Capture the cell that displays the provided text and extract its (x, y) central coordinate. 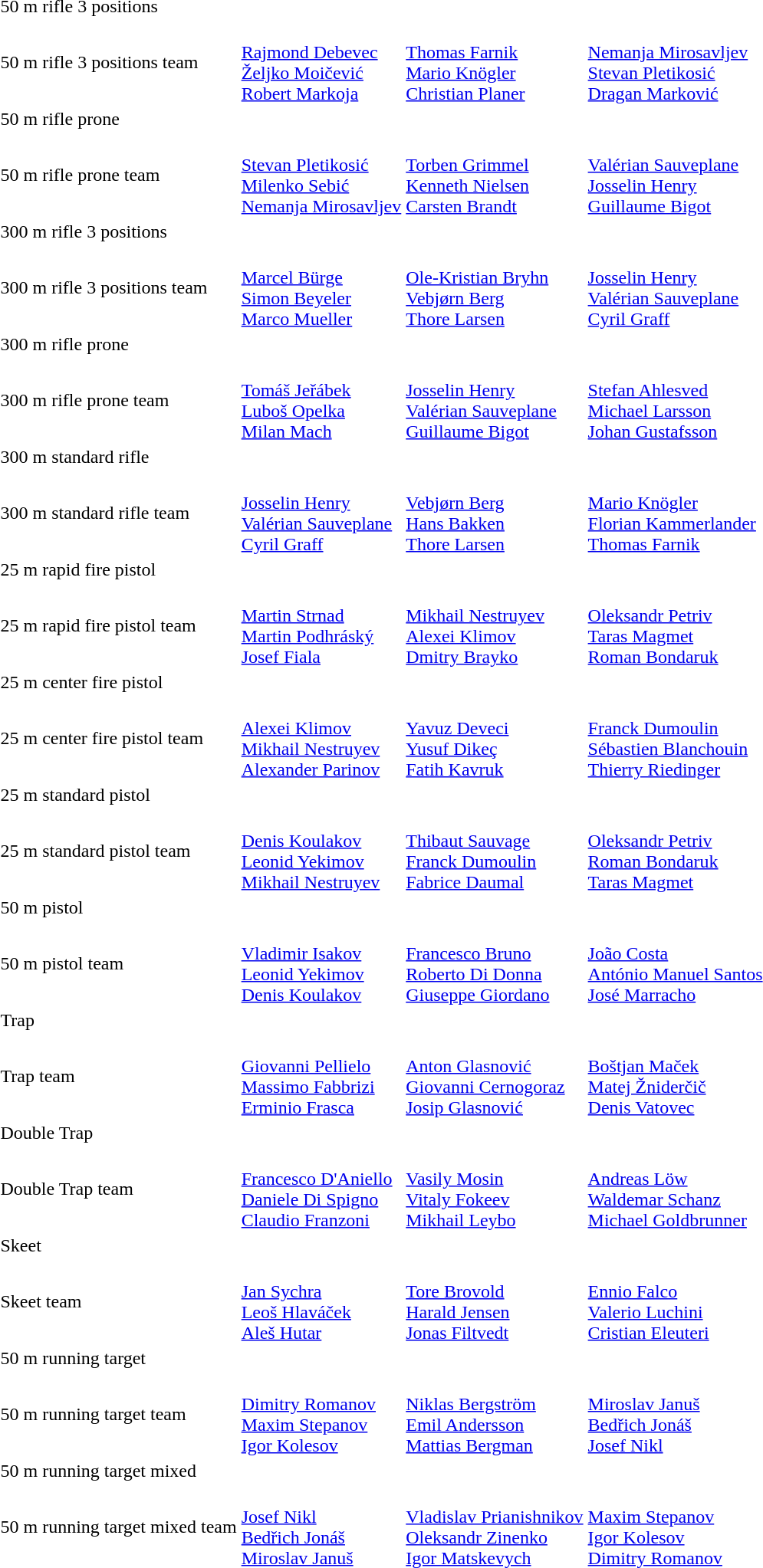
Torben GrimmelKenneth NielsenCarsten Brandt (495, 175)
Martin StrnadMartin PodhráskýJosef Fiala (321, 625)
Vebjørn BergHans BakkenThore Larsen (495, 513)
Francesco BrunoRoberto Di DonnaGiuseppe Giordano (495, 964)
Mikhail NestruyevAlexei KlimovDmitry Brayko (495, 625)
Jan SychraLeoš HlaváčekAleš Hutar (321, 1301)
Tomáš JeřábekLuboš OpelkaMilan Mach (321, 400)
Thomas FarnikMario KnöglerChristian Planer (495, 63)
Rajmond DebevecŽeljko MoičevićRobert Markoja (321, 63)
Tore BrovoldHarald JensenJonas Filtvedt (495, 1301)
Alexei KlimovMikhail NestruyevAlexander Parinov (321, 739)
Niklas BergströmEmil AnderssonMattias Bergman (495, 1415)
Denis KoulakovLeonid YekimovMikhail Nestruyev (321, 851)
Dimitry RomanovMaxim StepanovIgor Kolesov (321, 1415)
Josselin HenryValérian SauveplaneGuillaume Bigot (495, 400)
Ole-Kristian BryhnVebjørn BergThore Larsen (495, 288)
Yavuz DeveciYusuf DikeçFatih Kavruk (495, 739)
Giovanni PellieloMassimo FabbriziErminio Frasca (321, 1076)
Francesco D'AnielloDaniele Di SpignoClaudio Franzoni (321, 1189)
Vladimir IsakovLeonid YekimovDenis Koulakov (321, 964)
Stevan PletikosićMilenko SebićNemanja Mirosavljev (321, 175)
Josselin HenryValérian SauveplaneCyril Graff (321, 513)
Vasily MosinVitaly FokeevMikhail Leybo (495, 1189)
Marcel BürgeSimon BeyelerMarco Mueller (321, 288)
Thibaut SauvageFranck DumoulinFabrice Daumal (495, 851)
Anton GlasnovićGiovanni CernogorazJosip Glasnović (495, 1076)
